Identify which cell holds the provided text, then report its [x, y] central coordinate. 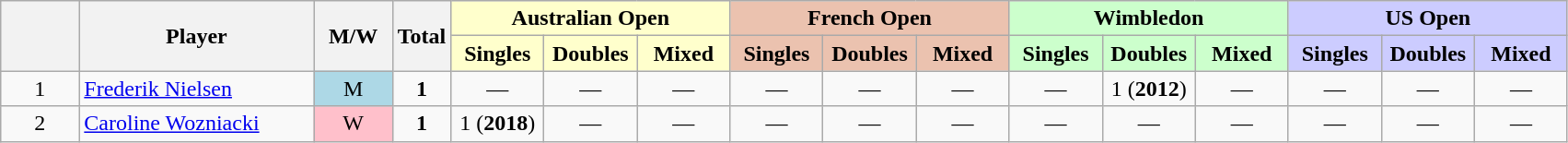
1 (2012) [1149, 89]
1 (2018) [497, 124]
M/W [354, 36]
French Open [869, 18]
Wimbledon [1149, 18]
M [354, 89]
W [354, 124]
Frederik Nielsen [197, 89]
Australian Open [591, 18]
Player [197, 36]
Caroline Wozniacki [197, 124]
Total [422, 36]
2 [41, 124]
US Open [1427, 18]
